Return the [X, Y] coordinate for the center point of the cell that contains the specified text.  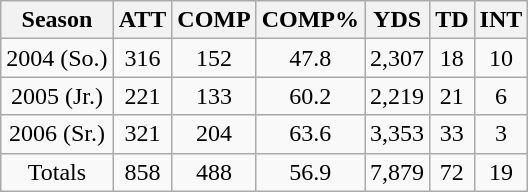
21 [452, 96]
COMP% [310, 20]
Totals [57, 172]
47.8 [310, 58]
221 [142, 96]
56.9 [310, 172]
316 [142, 58]
19 [501, 172]
COMP [214, 20]
2,219 [398, 96]
6 [501, 96]
Season [57, 20]
33 [452, 134]
858 [142, 172]
10 [501, 58]
YDS [398, 20]
321 [142, 134]
72 [452, 172]
3 [501, 134]
488 [214, 172]
18 [452, 58]
3,353 [398, 134]
2,307 [398, 58]
ATT [142, 20]
152 [214, 58]
INT [501, 20]
2005 (Jr.) [57, 96]
2004 (So.) [57, 58]
TD [452, 20]
63.6 [310, 134]
60.2 [310, 96]
2006 (Sr.) [57, 134]
7,879 [398, 172]
133 [214, 96]
204 [214, 134]
